Pinpoint the cell where the given text exists, returning its (X, Y) midpoint coordinate. 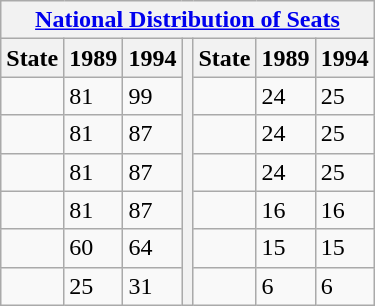
31 (152, 286)
99 (152, 96)
60 (94, 248)
National Distribution of Seats (188, 20)
64 (152, 248)
